From the cell containing the given text, extract its center point as (x, y) coordinate. 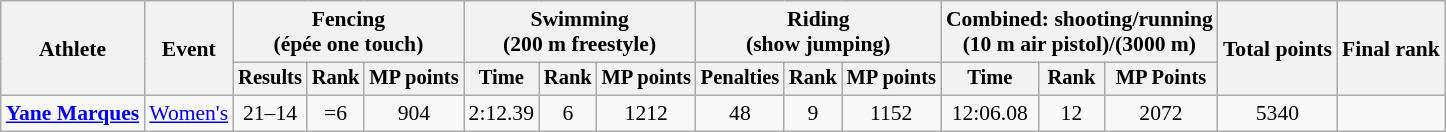
2072 (1161, 114)
Event (188, 48)
6 (568, 114)
Final rank (1391, 48)
9 (813, 114)
Riding(show jumping) (818, 32)
MP Points (1161, 79)
Penalties (740, 79)
48 (740, 114)
Combined: shooting/running(10 m air pistol)/(3000 m) (1080, 32)
Total points (1278, 48)
1212 (646, 114)
=6 (336, 114)
Athlete (72, 48)
12:06.08 (990, 114)
1152 (892, 114)
Women's (188, 114)
12 (1072, 114)
2:12.39 (502, 114)
5340 (1278, 114)
Results (270, 79)
904 (414, 114)
Yane Marques (72, 114)
Fencing(épée one touch) (348, 32)
21–14 (270, 114)
Swimming(200 m freestyle) (580, 32)
